Return the [x, y] coordinate for the center point of the cell that contains the specified text.  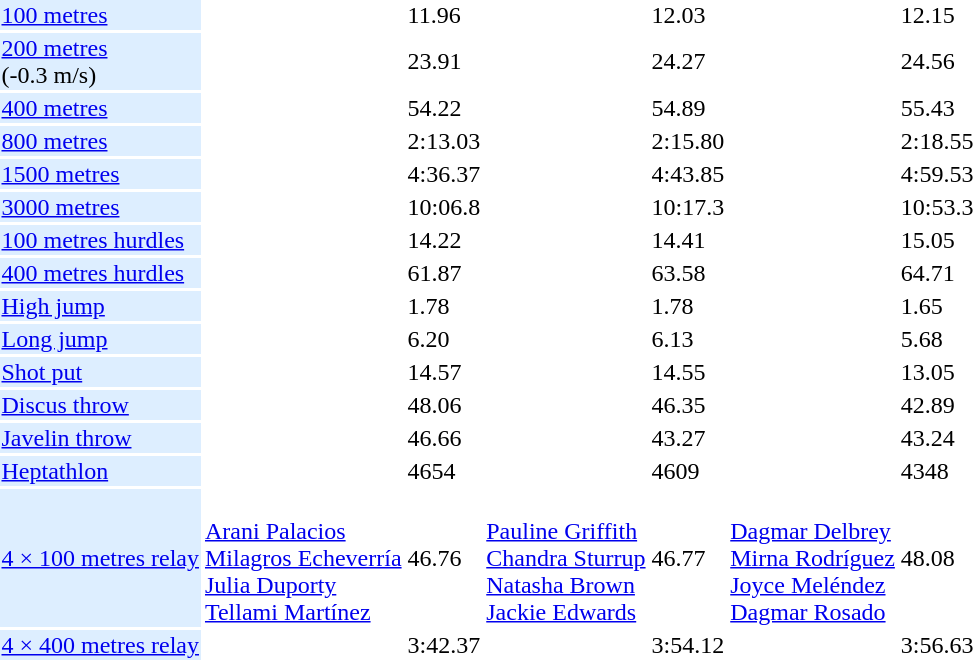
54.89 [688, 108]
11.96 [444, 15]
4:43.85 [688, 174]
Heptathlon [100, 471]
Arani Palacios Milagros Echeverría Julia Duporty Tellami Martínez [303, 558]
10:17.3 [688, 207]
4654 [444, 471]
14.55 [688, 372]
Pauline Griffith Chandra Sturrup Natasha Brown Jackie Edwards [566, 558]
43.27 [688, 438]
10:06.8 [444, 207]
24.27 [688, 62]
400 metres [100, 108]
100 metres [100, 15]
800 metres [100, 141]
14.41 [688, 240]
4 × 100 metres relay [100, 558]
63.58 [688, 273]
54.22 [444, 108]
46.77 [688, 558]
14.57 [444, 372]
4 × 400 metres relay [100, 645]
4:36.37 [444, 174]
Discus throw [100, 405]
3:42.37 [444, 645]
2:13.03 [444, 141]
400 metres hurdles [100, 273]
200 metres (-0.3 m/s) [100, 62]
48.06 [444, 405]
Javelin throw [100, 438]
100 metres hurdles [100, 240]
3000 metres [100, 207]
Long jump [100, 339]
2:15.80 [688, 141]
Shot put [100, 372]
46.66 [444, 438]
1500 metres [100, 174]
23.91 [444, 62]
12.03 [688, 15]
61.87 [444, 273]
6.13 [688, 339]
4609 [688, 471]
46.35 [688, 405]
3:54.12 [688, 645]
Dagmar Delbrey Mirna Rodríguez Joyce Meléndez Dagmar Rosado [813, 558]
14.22 [444, 240]
46.76 [444, 558]
High jump [100, 306]
6.20 [444, 339]
